Scan for the cell matching the given text and deliver its [X, Y] coordinate at center. 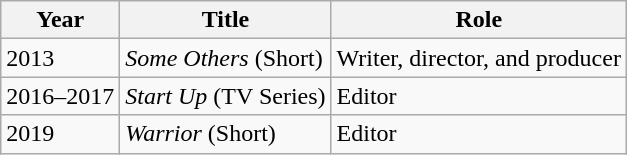
Start Up (TV Series) [226, 96]
Year [60, 20]
Warrior (Short) [226, 134]
2016–2017 [60, 96]
2013 [60, 58]
Some Others (Short) [226, 58]
Writer, director, and producer [478, 58]
2019 [60, 134]
Title [226, 20]
Role [478, 20]
